Identify which cell holds the provided text, then report its (X, Y) central coordinate. 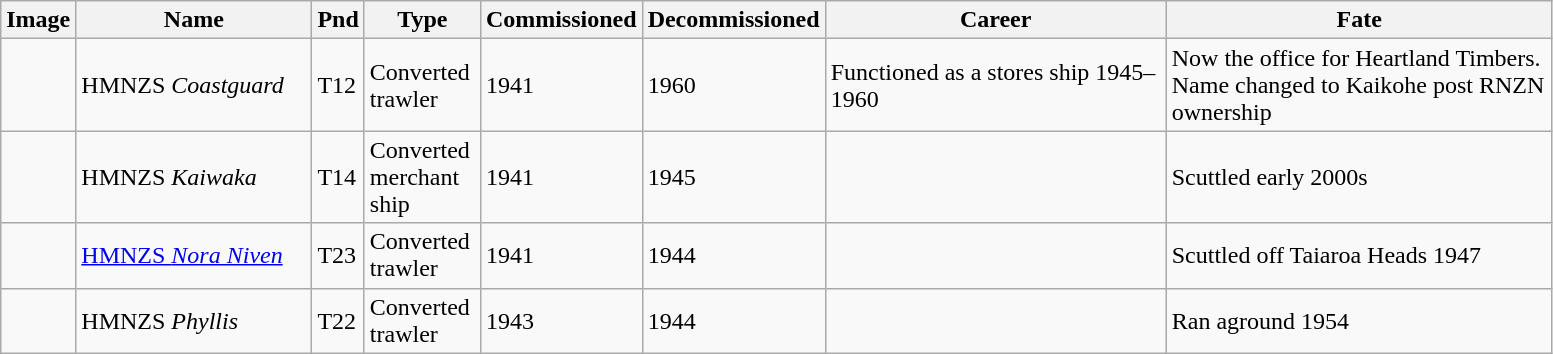
Decommissioned (734, 20)
Scuttled early 2000s (1359, 177)
1945 (734, 177)
Pnd (338, 20)
T12 (338, 85)
1943 (561, 320)
T23 (338, 256)
Fate (1359, 20)
Scuttled off Taiaroa Heads 1947 (1359, 256)
Commissioned (561, 20)
Name (194, 20)
Converted merchant ship (422, 177)
HMNZS Nora Niven (194, 256)
Image (38, 20)
Ran aground 1954 (1359, 320)
Career (996, 20)
HMNZS Phyllis (194, 320)
Now the office for Heartland Timbers. Name changed to Kaikohe post RNZN ownership (1359, 85)
HMNZS Kaiwaka (194, 177)
HMNZS Coastguard (194, 85)
T22 (338, 320)
Type (422, 20)
1960 (734, 85)
T14 (338, 177)
Functioned as a stores ship 1945–1960 (996, 85)
